Provide the (x, y) coordinate of the cell's center where the given text is located.  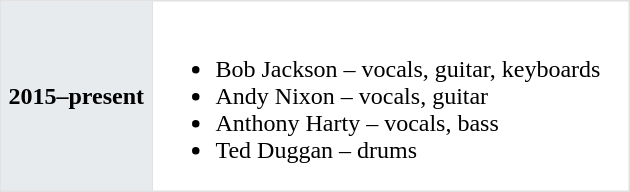
2015–present (76, 96)
Bob Jackson – vocals, guitar, keyboardsAndy Nixon – vocals, guitarAnthony Harty – vocals, bassTed Duggan – drums (391, 96)
